Search for the cell housing the specified text and yield its (X, Y) center coordinate. 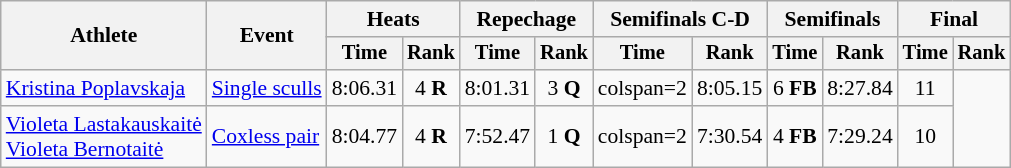
7:30.54 (730, 136)
10 (926, 136)
11 (926, 88)
Semifinals (832, 19)
8:04.77 (364, 136)
Coxless pair (267, 136)
7:52.47 (498, 136)
Athlete (104, 36)
8:05.15 (730, 88)
6 FB (794, 88)
Final (954, 19)
Heats (394, 19)
Single sculls (267, 88)
3 Q (564, 88)
1 Q (564, 136)
4 FB (794, 136)
8:06.31 (364, 88)
Event (267, 36)
Kristina Poplavskaja (104, 88)
7:29.24 (860, 136)
8:01.31 (498, 88)
Violeta LastakauskaitėVioleta Bernotaitė (104, 136)
Semifinals C-D (680, 19)
8:27.84 (860, 88)
Repechage (526, 19)
